Return (x, y) of the center of cell containing provided text 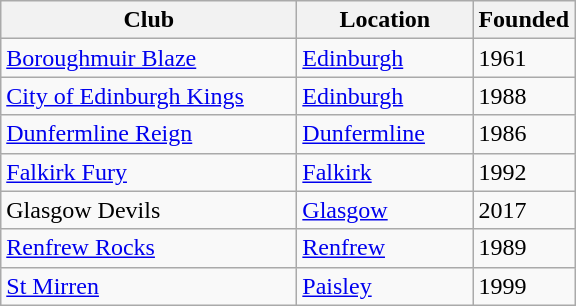
Founded (524, 20)
1989 (524, 248)
Falkirk Fury (149, 172)
Boroughmuir Blaze (149, 58)
Paisley (385, 286)
Glasgow (385, 210)
St Mirren (149, 286)
Dunfermline (385, 134)
Dunfermline Reign (149, 134)
Renfrew (385, 248)
Club (149, 20)
1988 (524, 96)
1992 (524, 172)
2017 (524, 210)
City of Edinburgh Kings (149, 96)
1986 (524, 134)
1999 (524, 286)
Glasgow Devils (149, 210)
Renfrew Rocks (149, 248)
1961 (524, 58)
Location (385, 20)
Falkirk (385, 172)
